Search for the cell housing the specified text and yield its [x, y] center coordinate. 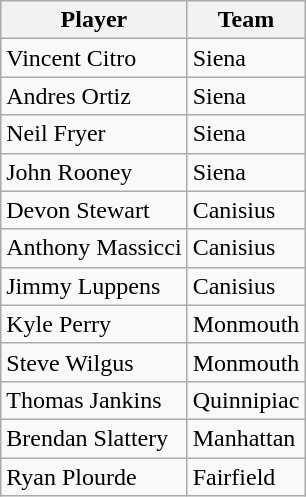
Ryan Plourde [94, 477]
Manhattan [246, 438]
Player [94, 20]
Steve Wilgus [94, 362]
Anthony Massicci [94, 248]
Andres Ortiz [94, 96]
Thomas Jankins [94, 400]
Team [246, 20]
Fairfield [246, 477]
Neil Fryer [94, 134]
Brendan Slattery [94, 438]
Kyle Perry [94, 324]
Quinnipiac [246, 400]
John Rooney [94, 172]
Devon Stewart [94, 210]
Vincent Citro [94, 58]
Jimmy Luppens [94, 286]
